Output the (X, Y) coordinate of the center of the cell containing the given text.  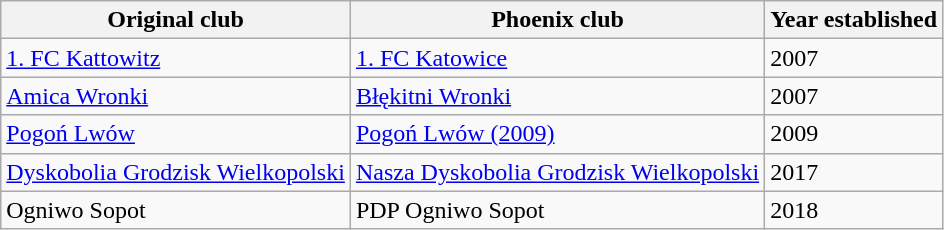
Błękitni Wronki (557, 96)
Nasza Dyskobolia Grodzisk Wielkopolski (557, 172)
Original club (176, 20)
Year established (854, 20)
2018 (854, 210)
1. FC Katowice (557, 58)
Pogoń Lwów (2009) (557, 134)
Amica Wronki (176, 96)
Ogniwo Sopot (176, 210)
Phoenix club (557, 20)
Dyskobolia Grodzisk Wielkopolski (176, 172)
PDP Ogniwo Sopot (557, 210)
1. FC Kattowitz (176, 58)
2009 (854, 134)
Pogoń Lwów (176, 134)
2017 (854, 172)
